Capture the cell that displays the provided text and extract its [x, y] central coordinate. 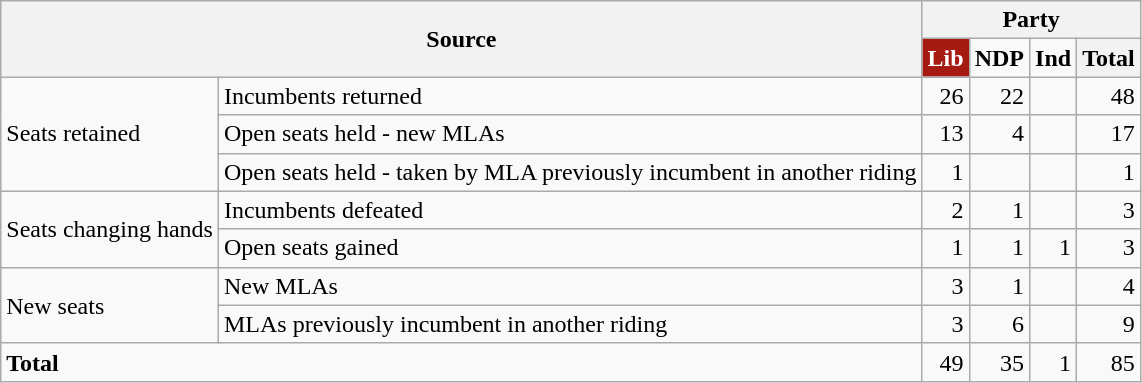
New MLAs [570, 286]
Source [462, 39]
48 [1109, 96]
Open seats held - new MLAs [570, 134]
Ind [1054, 58]
85 [1109, 362]
35 [999, 362]
17 [1109, 134]
NDP [999, 58]
Seats retained [110, 134]
Incumbents defeated [570, 210]
26 [946, 96]
22 [999, 96]
Incumbents returned [570, 96]
MLAs previously incumbent in another riding [570, 324]
Seats changing hands [110, 229]
9 [1109, 324]
Open seats gained [570, 248]
Open seats held - taken by MLA previously incumbent in another riding [570, 172]
Lib [946, 58]
13 [946, 134]
49 [946, 362]
Party [1031, 20]
New seats [110, 305]
2 [946, 210]
6 [999, 324]
